Return (X, Y) of the center of cell containing provided text 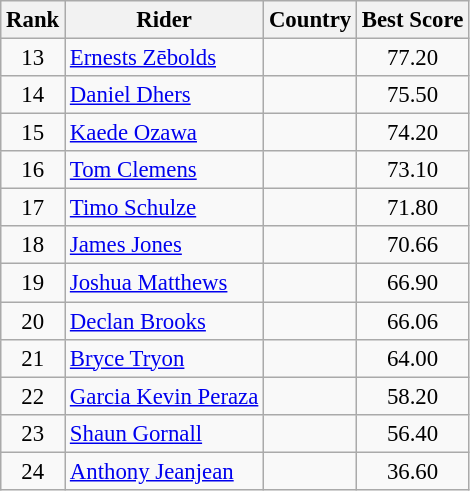
Bryce Tryon (164, 358)
56.40 (413, 433)
19 (33, 283)
Timo Schulze (164, 208)
71.80 (413, 208)
66.90 (413, 283)
Kaede Ozawa (164, 133)
22 (33, 396)
Best Score (413, 20)
Ernests Zēbolds (164, 58)
James Jones (164, 245)
36.60 (413, 471)
77.20 (413, 58)
Tom Clemens (164, 170)
20 (33, 321)
Garcia Kevin Peraza (164, 396)
64.00 (413, 358)
Country (310, 20)
Daniel Dhers (164, 95)
66.06 (413, 321)
21 (33, 358)
74.20 (413, 133)
Shaun Gornall (164, 433)
16 (33, 170)
70.66 (413, 245)
18 (33, 245)
15 (33, 133)
73.10 (413, 170)
Declan Brooks (164, 321)
Joshua Matthews (164, 283)
58.20 (413, 396)
24 (33, 471)
Rider (164, 20)
14 (33, 95)
75.50 (413, 95)
17 (33, 208)
Rank (33, 20)
23 (33, 433)
Anthony Jeanjean (164, 471)
13 (33, 58)
